Return the [x, y] coordinate for the center point of the cell that contains the specified text.  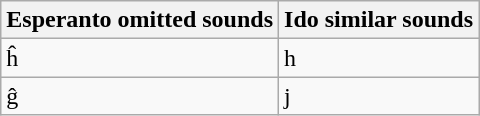
h [379, 58]
ĝ [140, 96]
ĥ [140, 58]
Esperanto omitted sounds [140, 20]
Ido similar sounds [379, 20]
j [379, 96]
